Scan for the cell matching the given text and deliver its (X, Y) coordinate at center. 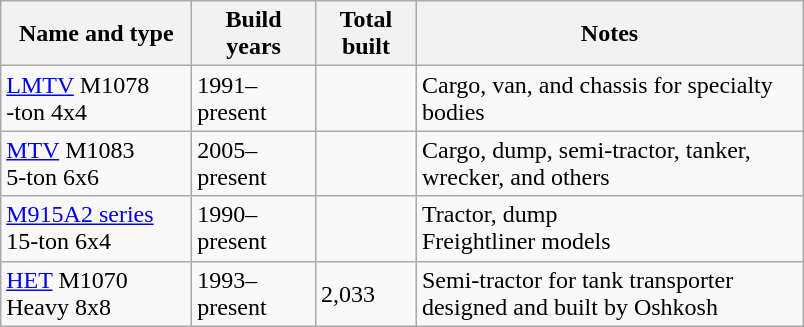
M915A2 series15-ton 6x4 (96, 228)
1990–present (254, 228)
1991–present (254, 98)
1993–present (254, 294)
LMTV M1078-ton 4x4 (96, 98)
Build years (254, 34)
HET M1070Heavy 8x8 (96, 294)
2,033 (366, 294)
Cargo, van, and chassis for specialty bodies (609, 98)
Notes (609, 34)
Name and type (96, 34)
Cargo, dump, semi-tractor, tanker, wrecker, and others (609, 164)
Semi-tractor for tank transporterdesigned and built by Oshkosh (609, 294)
2005–present (254, 164)
MTV M10835-ton 6x6 (96, 164)
Total built (366, 34)
Tractor, dumpFreightliner models (609, 228)
